Determine the [X, Y] coordinate at the center of the cell enclosing the given text.  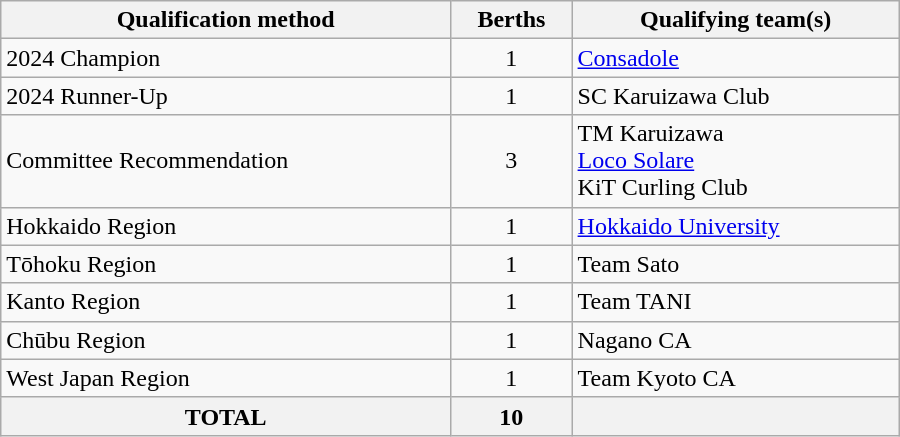
Chūbu Region [226, 340]
TOTAL [226, 416]
Berths [512, 20]
Tōhoku Region [226, 264]
Team Sato [736, 264]
3 [512, 161]
Hokkaido Region [226, 226]
2024 Champion [226, 58]
Nagano CA [736, 340]
SC Karuizawa Club [736, 96]
West Japan Region [226, 378]
2024 Runner-Up [226, 96]
Consadole [736, 58]
Committee Recommendation [226, 161]
Hokkaido University [736, 226]
Kanto Region [226, 302]
Qualification method [226, 20]
10 [512, 416]
Team Kyoto CA [736, 378]
Qualifying team(s) [736, 20]
Team TANI [736, 302]
TM Karuizawa Loco Solare KiT Curling Club [736, 161]
